Return the [x, y] coordinate for the center point of the cell that contains the specified text.  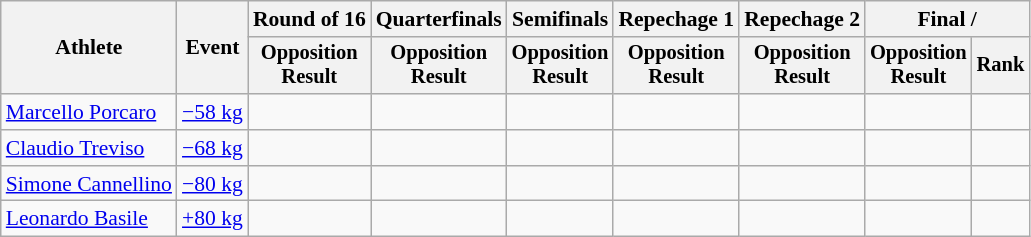
−80 kg [212, 184]
Leonardo Basile [89, 219]
Repechage 1 [676, 19]
Rank [1001, 66]
−58 kg [212, 112]
Event [212, 48]
Athlete [89, 48]
Claudio Treviso [89, 148]
Round of 16 [310, 19]
Semifinals [560, 19]
−68 kg [212, 148]
Repechage 2 [802, 19]
Final / [947, 19]
+80 kg [212, 219]
Quarterfinals [439, 19]
Marcello Porcaro [89, 112]
Simone Cannellino [89, 184]
